Scan for the cell matching the given text and deliver its [x, y] coordinate at center. 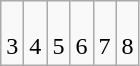
8 [128, 34]
5 [58, 34]
6 [82, 34]
4 [36, 34]
3 [12, 34]
7 [104, 34]
